Search for the cell housing the specified text and yield its [X, Y] center coordinate. 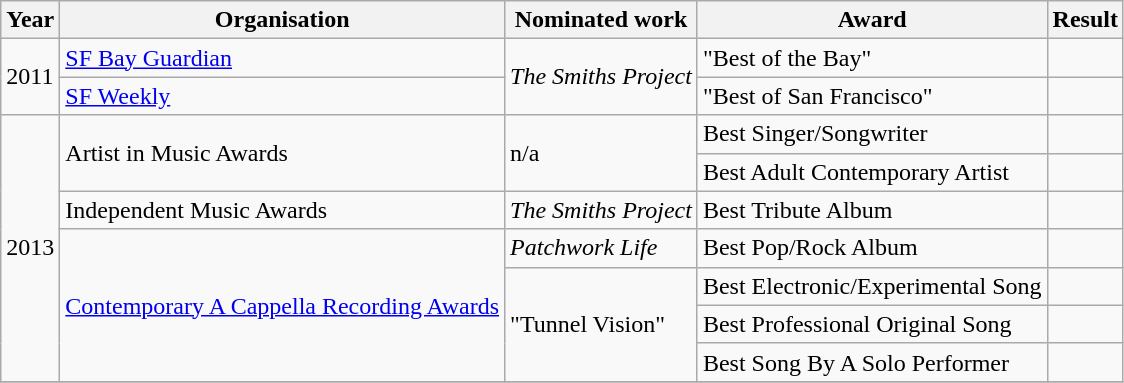
Patchwork Life [602, 248]
2013 [30, 248]
SF Bay Guardian [282, 58]
Nominated work [602, 20]
Best Song By A Solo Performer [872, 362]
Best Adult Contemporary Artist [872, 172]
Organisation [282, 20]
Artist in Music Awards [282, 153]
Result [1085, 20]
Best Pop/Rock Album [872, 248]
Best Electronic/Experimental Song [872, 286]
"Best of San Francisco" [872, 96]
Contemporary A Cappella Recording Awards [282, 305]
2011 [30, 77]
SF Weekly [282, 96]
n/a [602, 153]
Year [30, 20]
Award [872, 20]
"Tunnel Vision" [602, 324]
"Best of the Bay" [872, 58]
Best Tribute Album [872, 210]
Best Singer/Songwriter [872, 134]
Independent Music Awards [282, 210]
Best Professional Original Song [872, 324]
